Find where the given text appears and provide that cell's center as (x, y) coordinate. 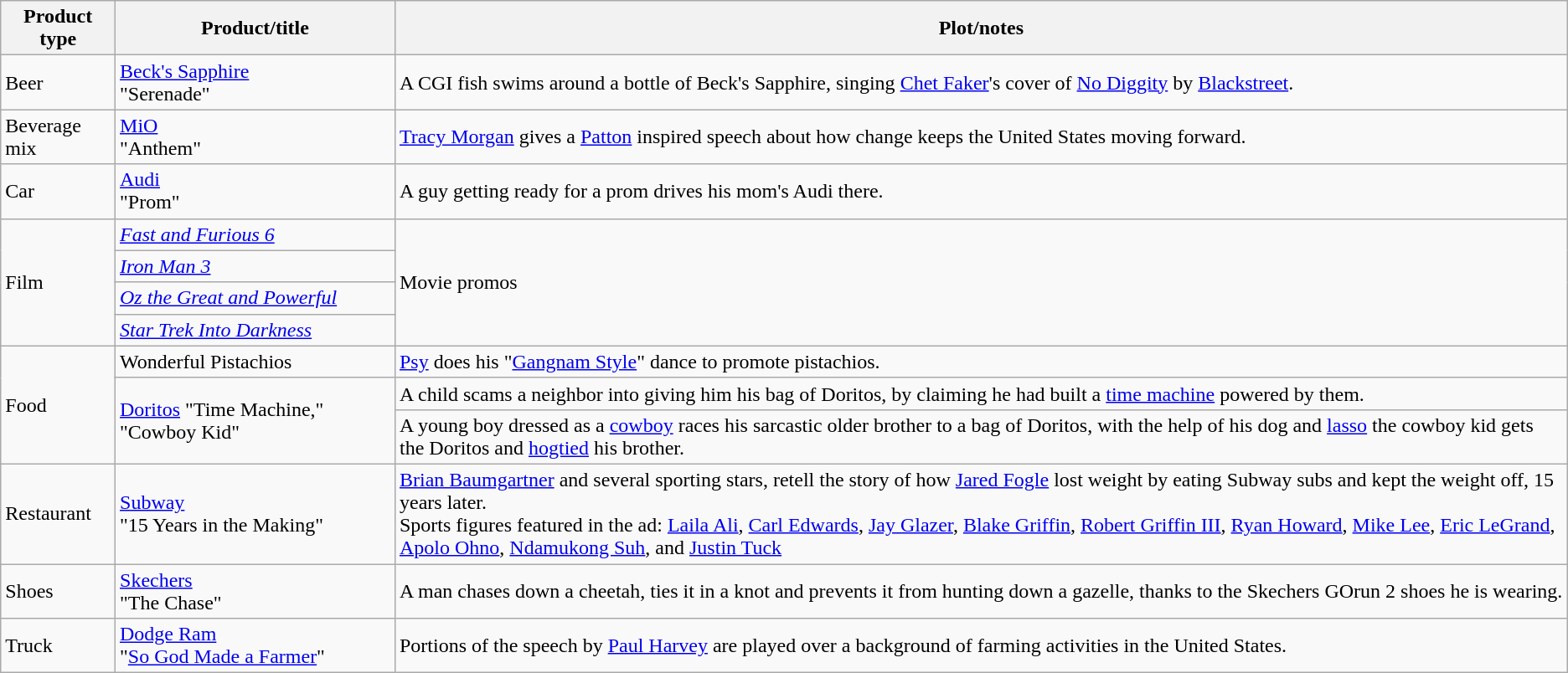
A CGI fish swims around a bottle of Beck's Sapphire, singing Chet Faker's cover of No Diggity by Blackstreet. (981, 82)
Truck (59, 646)
Skechers"The Chase" (255, 591)
A child scams a neighbor into giving him his bag of Doritos, by claiming he had built a time machine powered by them. (981, 393)
Food (59, 405)
MiO"Anthem" (255, 137)
Tracy Morgan gives a Patton inspired speech about how change keeps the United States moving forward. (981, 137)
Star Trek Into Darkness (255, 330)
Beck's Sapphire"Serenade" (255, 82)
Movie promos (981, 282)
Subway"15 Years in the Making" (255, 514)
Car (59, 191)
Fast and Furious 6 (255, 234)
Audi"Prom" (255, 191)
Beverage mix (59, 137)
Plot/notes (981, 28)
Wonderful Pistachios (255, 362)
Film (59, 282)
Portions of the speech by Paul Harvey are played over a background of farming activities in the United States. (981, 646)
Dodge Ram"So God Made a Farmer" (255, 646)
A man chases down a cheetah, ties it in a knot and prevents it from hunting down a gazelle, thanks to the Skechers GOrun 2 shoes he is wearing. (981, 591)
Psy does his "Gangnam Style" dance to promote pistachios. (981, 362)
Shoes (59, 591)
Oz the Great and Powerful (255, 298)
Product/title (255, 28)
Restaurant (59, 514)
A guy getting ready for a prom drives his mom's Audi there. (981, 191)
Beer (59, 82)
Iron Man 3 (255, 266)
Doritos "Time Machine," "Cowboy Kid" (255, 420)
Product type (59, 28)
